Identify which cell holds the provided text, then report its [X, Y] central coordinate. 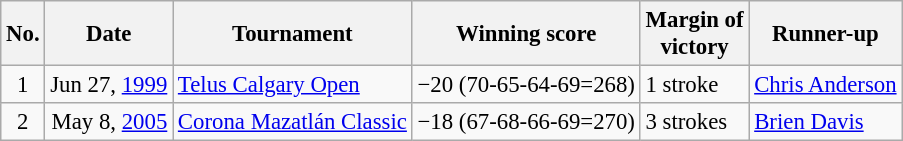
−20 (70-65-64-69=268) [526, 85]
Date [109, 34]
Brien Davis [826, 122]
May 8, 2005 [109, 122]
Margin ofvictory [694, 34]
3 strokes [694, 122]
Winning score [526, 34]
No. [23, 34]
Corona Mazatlán Classic [293, 122]
Telus Calgary Open [293, 85]
Jun 27, 1999 [109, 85]
1 [23, 85]
Runner-up [826, 34]
1 stroke [694, 85]
2 [23, 122]
Tournament [293, 34]
Chris Anderson [826, 85]
−18 (67-68-66-69=270) [526, 122]
